Return (x, y) of the center of cell containing provided text 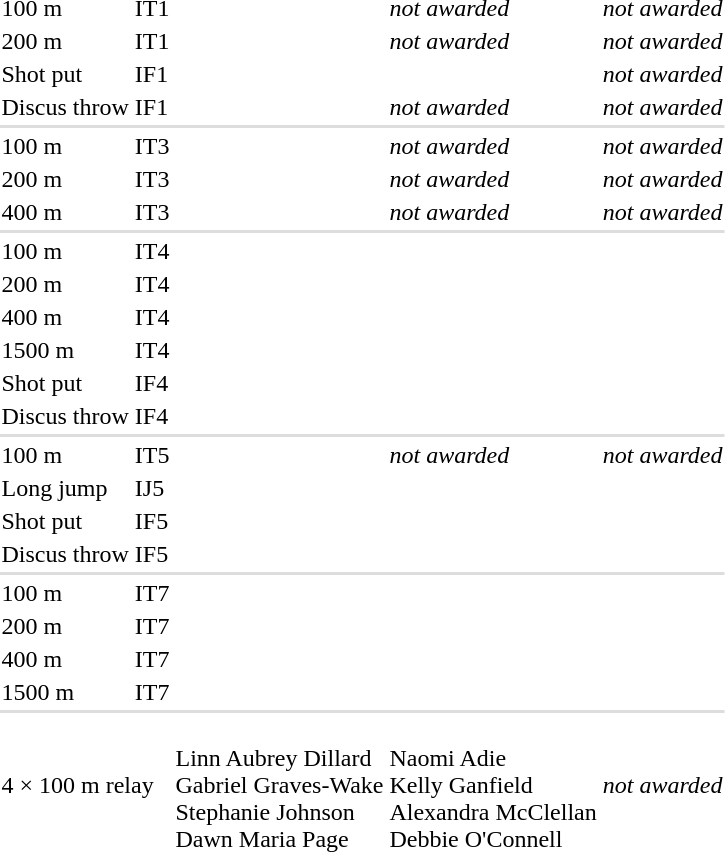
IJ5 (152, 488)
IT5 (152, 455)
IT1 (152, 41)
Long jump (65, 488)
